Capture the cell that displays the provided text and extract its [x, y] central coordinate. 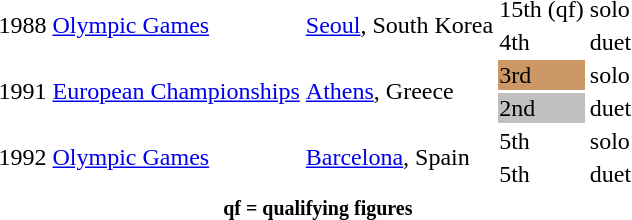
Barcelona, Spain [399, 158]
Olympic Games [176, 158]
3rd [542, 75]
Athens, Greece [399, 92]
2nd [542, 108]
4th [542, 42]
European Championships [176, 92]
